Return [x, y] of the center of cell containing provided text 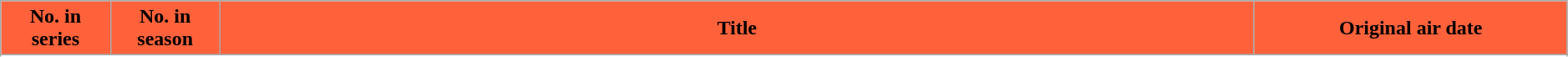
No. inseries [55, 28]
No. inseason [165, 28]
Original air date [1410, 28]
Title [737, 28]
